Return (X, Y) of the center of cell containing provided text 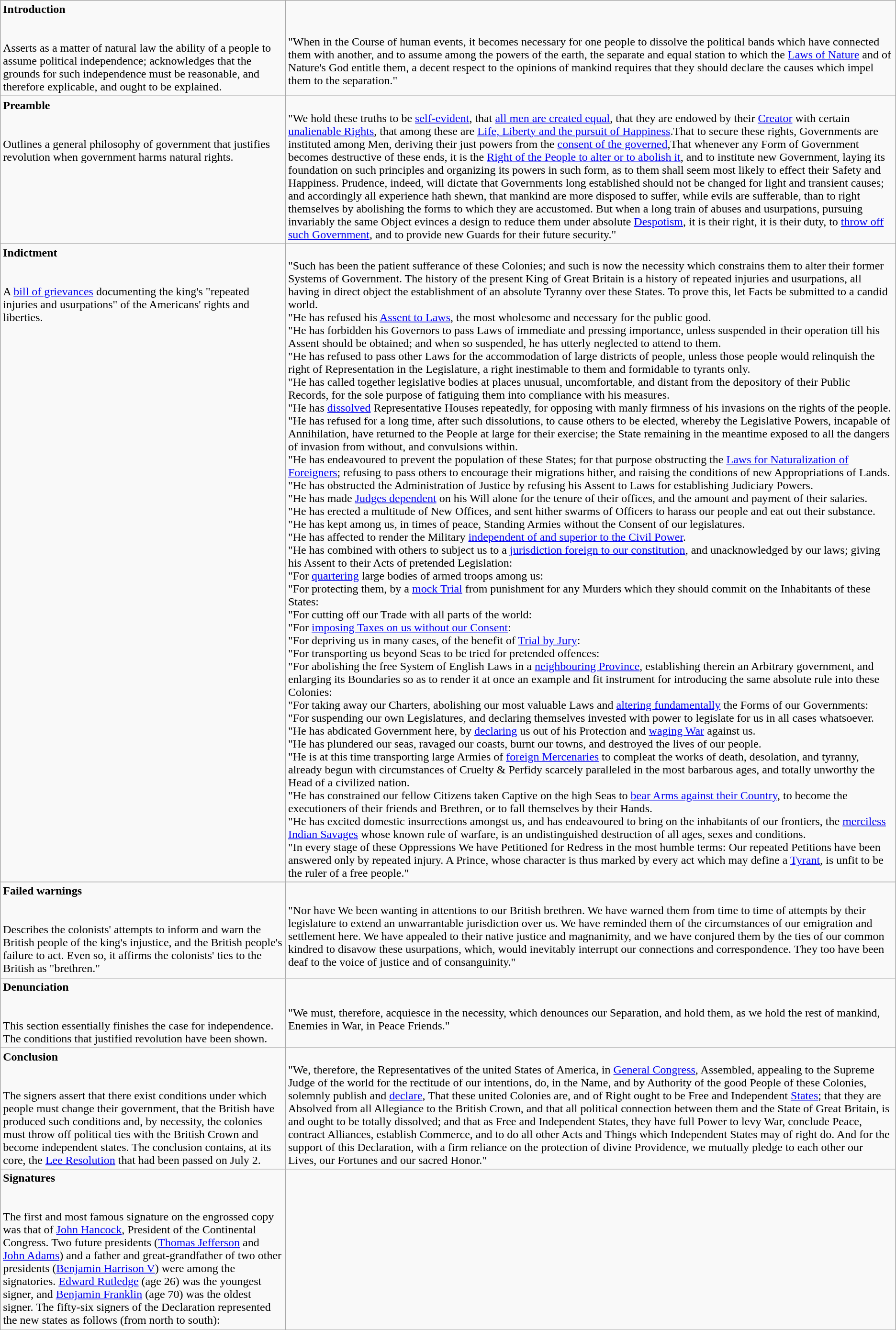
DenunciationThis section essentially finishes the case for independence. The conditions that justified revolution have been shown. (143, 1013)
IndictmentA bill of grievances documenting the king's "repeated injuries and usurpations" of the Americans' rights and liberties. (143, 563)
PreambleOutlines a general philosophy of government that justifies revolution when government harms natural rights. (143, 170)
